Find where the given text appears and provide that cell's center as (x, y) coordinate. 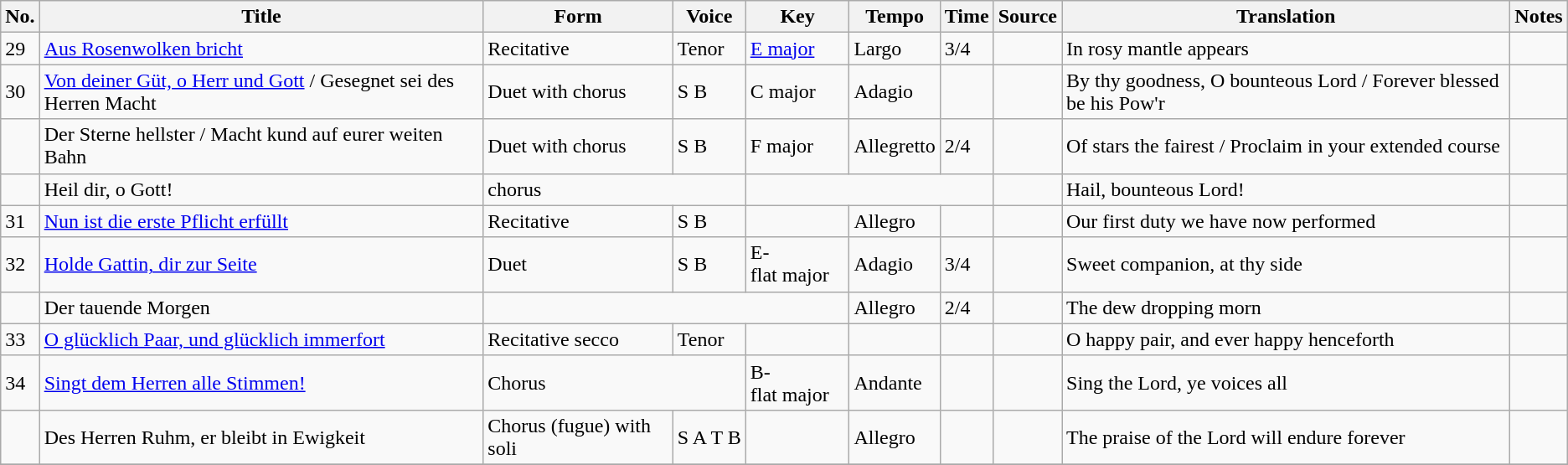
Largo (895, 49)
Tempo (895, 17)
E major (797, 49)
No. (20, 17)
Notes (1539, 17)
Hail, bounteous Lord! (1287, 189)
Of stars the fairest / Proclaim in your extended course (1287, 146)
O glücklich Paar, und glücklich immerfort (261, 339)
By thy goodness, O bounteous Lord / Forever blessed be his Pow'r (1287, 92)
Der tauende Morgen (261, 307)
In rosy mantle appears (1287, 49)
Our first duty we have now performed (1287, 221)
Time (967, 17)
34 (20, 382)
Heil dir, o Gott! (261, 189)
Duet (578, 265)
C major (797, 92)
Aus Rosenwolken bricht (261, 49)
O happy pair, and ever happy henceforth (1287, 339)
Sweet companion, at thy side (1287, 265)
B-flat major (797, 382)
S A T B (709, 437)
32 (20, 265)
Holde Gattin, dir zur Seite (261, 265)
Der Sterne hellster / Macht kund auf eurer weiten Bahn (261, 146)
33 (20, 339)
The dew dropping morn (1287, 307)
Title (261, 17)
29 (20, 49)
Andante (895, 382)
Von deiner Güt, o Herr und Gott / Gesegnet sei des Herren Macht (261, 92)
Sing the Lord, ye voices all (1287, 382)
Allegretto (895, 146)
Recitative secco (578, 339)
31 (20, 221)
E-flat major (797, 265)
Nun ist die erste Pflicht erfüllt (261, 221)
chorus (615, 189)
Chorus (fugue) with soli (578, 437)
Voice (709, 17)
Des Herren Ruhm, er bleibt in Ewigkeit (261, 437)
30 (20, 92)
Translation (1287, 17)
F major (797, 146)
Chorus (615, 382)
Key (797, 17)
The praise of the Lord will endure forever (1287, 437)
Singt dem Herren alle Stimmen! (261, 382)
Source (1027, 17)
Form (578, 17)
